From the cell containing the given text, extract its center point as [X, Y] coordinate. 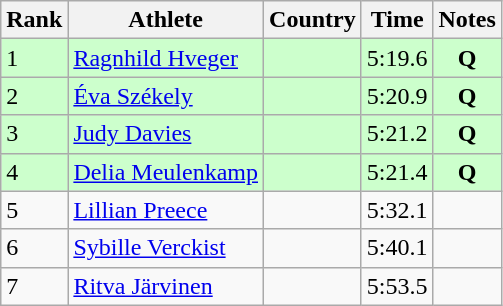
7 [34, 286]
Sybille Verckist [166, 248]
Ritva Järvinen [166, 286]
5:21.4 [397, 172]
5:53.5 [397, 286]
Éva Székely [166, 96]
1 [34, 58]
Ragnhild Hveger [166, 58]
5:20.9 [397, 96]
5 [34, 210]
Notes [467, 20]
2 [34, 96]
Delia Meulenkamp [166, 172]
5:19.6 [397, 58]
Athlete [166, 20]
5:21.2 [397, 134]
4 [34, 172]
Rank [34, 20]
Time [397, 20]
5:32.1 [397, 210]
3 [34, 134]
Country [313, 20]
Judy Davies [166, 134]
Lillian Preece [166, 210]
5:40.1 [397, 248]
6 [34, 248]
